Search for the cell housing the specified text and yield its (x, y) center coordinate. 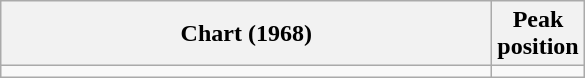
Peakposition (538, 34)
Chart (1968) (246, 34)
